Extract the (x, y) coordinate from the center of the cell holding the provided text.  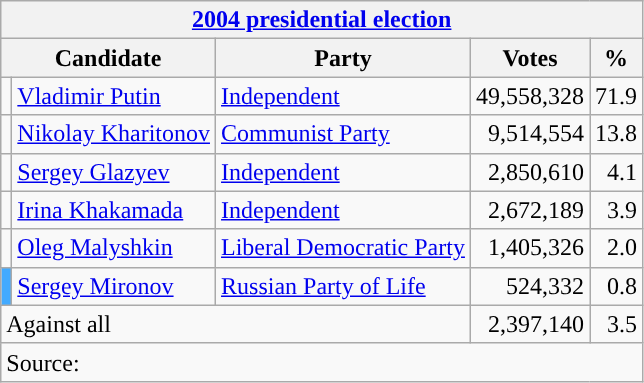
3.5 (616, 324)
2004 presidential election (322, 20)
Irina Khakamada (114, 210)
3.9 (616, 210)
4.1 (616, 172)
2.0 (616, 248)
Liberal Democratic Party (344, 248)
2,850,610 (530, 172)
Party (344, 58)
Against all (236, 324)
Nikolay Kharitonov (114, 134)
Russian Party of Life (344, 286)
2,672,189 (530, 210)
0.8 (616, 286)
Sergey Mironov (114, 286)
Communist Party (344, 134)
Candidate (108, 58)
1,405,326 (530, 248)
Source: (322, 362)
Sergey Glazyev (114, 172)
Votes (530, 58)
71.9 (616, 96)
524,332 (530, 286)
9,514,554 (530, 134)
2,397,140 (530, 324)
% (616, 58)
49,558,328 (530, 96)
Oleg Malyshkin (114, 248)
13.8 (616, 134)
Vladimir Putin (114, 96)
